Search for the cell housing the specified text and yield its [X, Y] center coordinate. 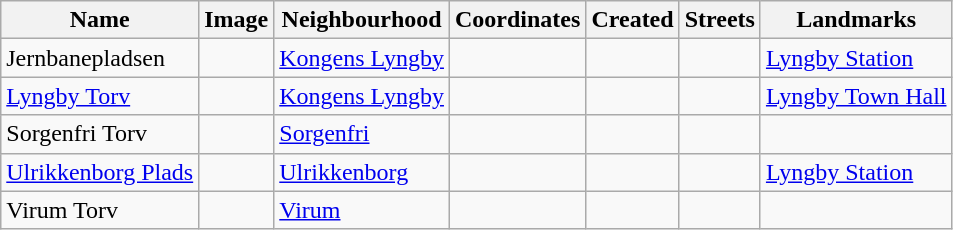
Sorgenfri [362, 134]
Jernbanepladsen [100, 58]
Lyngby Torv [100, 96]
Neighbourhood [362, 20]
Name [100, 20]
Ulrikkenborg Plads [100, 172]
Virum Torv [100, 210]
Streets [720, 20]
Ulrikkenborg [362, 172]
Lyngby Town Hall [856, 96]
Image [236, 20]
Landmarks [856, 20]
Sorgenfri Torv [100, 134]
Virum [362, 210]
Created [632, 20]
Coordinates [517, 20]
